Determine the (X, Y) coordinate at the center of the cell enclosing the given text.  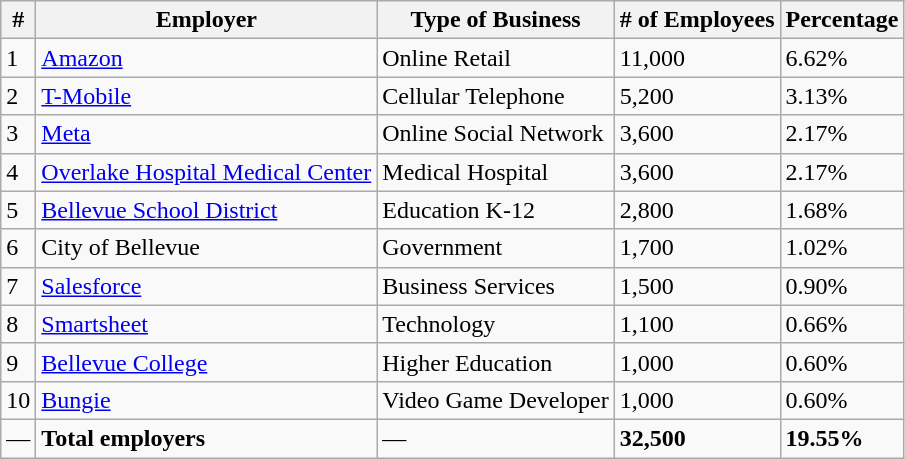
Online Social Network (496, 134)
19.55% (842, 438)
# (18, 20)
Employer (206, 20)
Type of Business (496, 20)
Bellevue College (206, 362)
9 (18, 362)
Amazon (206, 58)
Medical Hospital (496, 172)
Video Game Developer (496, 400)
Overlake Hospital Medical Center (206, 172)
Technology (496, 324)
10 (18, 400)
Higher Education (496, 362)
1,500 (697, 286)
City of Bellevue (206, 248)
# of Employees (697, 20)
Bellevue School District (206, 210)
0.90% (842, 286)
Total employers (206, 438)
Government (496, 248)
7 (18, 286)
Business Services (496, 286)
Online Retail (496, 58)
2 (18, 96)
6 (18, 248)
32,500 (697, 438)
1.02% (842, 248)
2,800 (697, 210)
Salesforce (206, 286)
Bungie (206, 400)
8 (18, 324)
Percentage (842, 20)
5 (18, 210)
1.68% (842, 210)
T-Mobile (206, 96)
11,000 (697, 58)
6.62% (842, 58)
Smartsheet (206, 324)
3.13% (842, 96)
Education K-12 (496, 210)
Cellular Telephone (496, 96)
0.66% (842, 324)
1,700 (697, 248)
5,200 (697, 96)
Meta (206, 134)
1 (18, 58)
4 (18, 172)
3 (18, 134)
1,100 (697, 324)
